Pinpoint the cell where the given text exists, returning its [X, Y] midpoint coordinate. 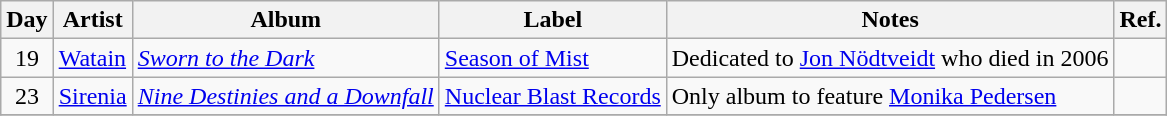
Nine Destinies and a Downfall [286, 96]
Day [27, 20]
Label [552, 20]
19 [27, 58]
Artist [92, 20]
Ref. [1140, 20]
23 [27, 96]
Watain [92, 58]
Season of Mist [552, 58]
Album [286, 20]
Dedicated to Jon Nödtveidt who died in 2006 [890, 58]
Nuclear Blast Records [552, 96]
Only album to feature Monika Pedersen [890, 96]
Sirenia [92, 96]
Notes [890, 20]
Sworn to the Dark [286, 58]
